For the text-containing cell, return its midpoint in [x, y] coordinate format. 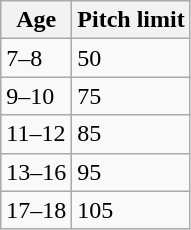
11–12 [36, 134]
95 [131, 172]
13–16 [36, 172]
17–18 [36, 210]
105 [131, 210]
9–10 [36, 96]
Pitch limit [131, 20]
50 [131, 58]
75 [131, 96]
Age [36, 20]
85 [131, 134]
7–8 [36, 58]
